Identify which cell holds the provided text, then report its (X, Y) central coordinate. 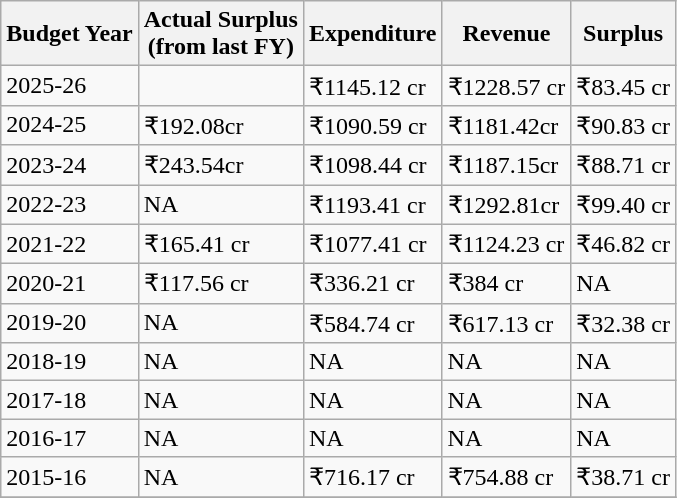
Surplus (624, 34)
2018-19 (70, 362)
₹165.41 cr (220, 244)
₹716.17 cr (372, 477)
2016-17 (70, 438)
₹32.38 cr (624, 323)
Revenue (506, 34)
₹336.21 cr (372, 284)
₹38.71 cr (624, 477)
2021-22 (70, 244)
₹1090.59 cr (372, 125)
₹754.88 cr (506, 477)
2022-23 (70, 204)
2025-26 (70, 86)
₹1292.81cr (506, 204)
₹99.40 cr (624, 204)
₹88.71 cr (624, 165)
₹384 cr (506, 284)
₹1181.42cr (506, 125)
2023-24 (70, 165)
₹617.13 cr (506, 323)
2020-21 (70, 284)
₹1098.44 cr (372, 165)
Budget Year (70, 34)
₹1077.41 cr (372, 244)
2024-25 (70, 125)
₹83.45 cr (624, 86)
₹1145.12 cr (372, 86)
₹192.08cr (220, 125)
₹90.83 cr (624, 125)
2017-18 (70, 400)
₹1193.41 cr (372, 204)
Actual Surplus (from last FY) (220, 34)
Expenditure (372, 34)
2015-16 (70, 477)
₹243.54cr (220, 165)
₹1187.15cr (506, 165)
₹584.74 cr (372, 323)
₹1228.57 cr (506, 86)
₹117.56 cr (220, 284)
2019-20 (70, 323)
₹46.82 cr (624, 244)
₹1124.23 cr (506, 244)
